Return the [x, y] coordinate for the center point of the cell that contains the specified text.  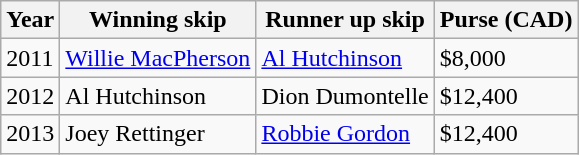
Dion Dumontelle [345, 96]
2011 [30, 58]
Willie MacPherson [158, 58]
$8,000 [506, 58]
Robbie Gordon [345, 134]
Winning skip [158, 20]
Purse (CAD) [506, 20]
Year [30, 20]
2012 [30, 96]
Runner up skip [345, 20]
2013 [30, 134]
Joey Rettinger [158, 134]
